For the text-containing cell, return its midpoint in (x, y) coordinate format. 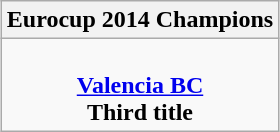
Eurocup 2014 Champions (140, 20)
Valencia BC Third title (140, 85)
